Detect which cell encompasses the target text, then output its [x, y] center coordinate. 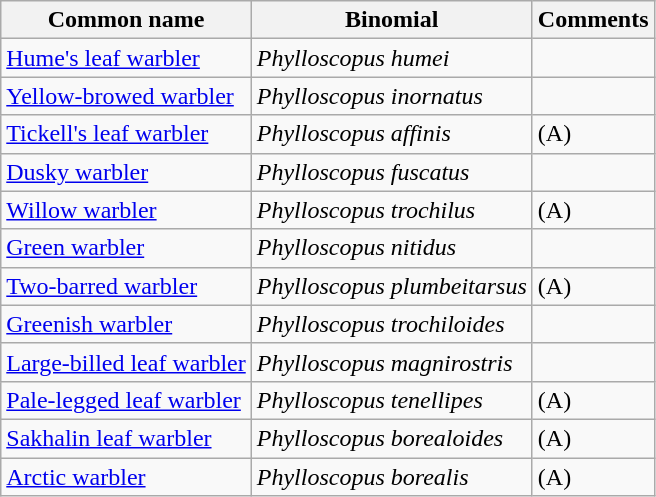
Comments [593, 20]
Phylloscopus trochiloides [392, 324]
Yellow-browed warbler [126, 96]
Large-billed leaf warbler [126, 362]
Willow warbler [126, 210]
Green warbler [126, 248]
Phylloscopus borealoides [392, 438]
Phylloscopus affinis [392, 134]
Greenish warbler [126, 324]
Pale-legged leaf warbler [126, 400]
Phylloscopus magnirostris [392, 362]
Phylloscopus plumbeitarsus [392, 286]
Phylloscopus fuscatus [392, 172]
Phylloscopus borealis [392, 477]
Two-barred warbler [126, 286]
Phylloscopus nitidus [392, 248]
Phylloscopus tenellipes [392, 400]
Dusky warbler [126, 172]
Arctic warbler [126, 477]
Hume's leaf warbler [126, 58]
Phylloscopus trochilus [392, 210]
Tickell's leaf warbler [126, 134]
Phylloscopus humei [392, 58]
Sakhalin leaf warbler [126, 438]
Common name [126, 20]
Binomial [392, 20]
Phylloscopus inornatus [392, 96]
